Return [X, Y] of the center of cell containing provided text 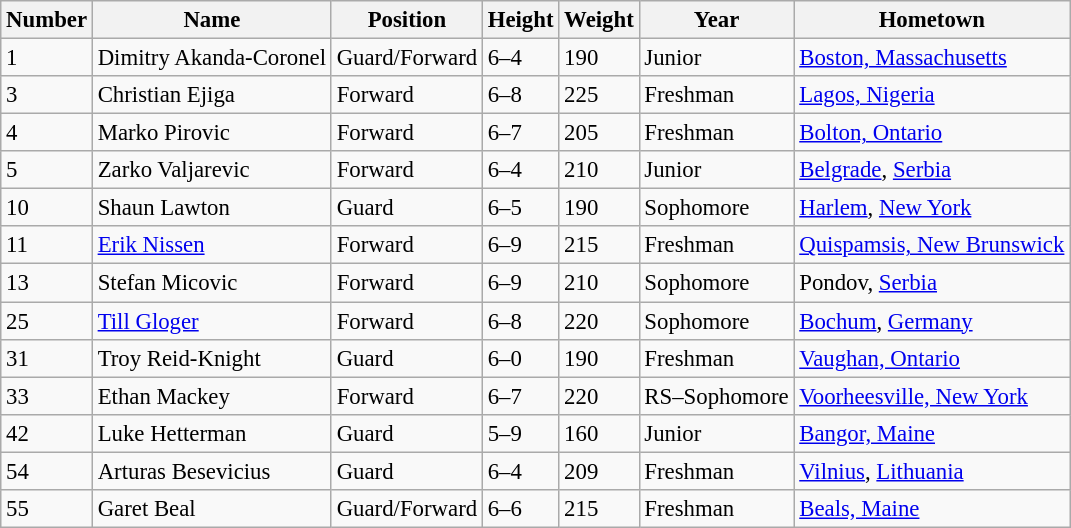
Marko Pirovic [212, 133]
Number [47, 20]
Height [520, 20]
Dimitry Akanda-Coronel [212, 58]
RS–Sophomore [716, 396]
25 [47, 321]
Vilnius, Lithuania [932, 471]
3 [47, 95]
209 [599, 471]
11 [47, 245]
Vaughan, Ontario [932, 358]
Hometown [932, 20]
Lagos, Nigeria [932, 95]
Stefan Micovic [212, 283]
Name [212, 20]
6–0 [520, 358]
Arturas Besevicius [212, 471]
5 [47, 170]
Bolton, Ontario [932, 133]
6–6 [520, 509]
Bochum, Germany [932, 321]
Luke Hetterman [212, 433]
Troy Reid-Knight [212, 358]
Till Gloger [212, 321]
Boston, Massachusetts [932, 58]
225 [599, 95]
Bangor, Maine [932, 433]
54 [47, 471]
Quispamsis, New Brunswick [932, 245]
55 [47, 509]
Harlem, New York [932, 208]
6–5 [520, 208]
Voorheesville, New York [932, 396]
Position [406, 20]
160 [599, 433]
Erik Nissen [212, 245]
1 [47, 58]
42 [47, 433]
13 [47, 283]
Beals, Maine [932, 509]
31 [47, 358]
Pondov, Serbia [932, 283]
Zarko Valjarevic [212, 170]
Ethan Mackey [212, 396]
Weight [599, 20]
33 [47, 396]
205 [599, 133]
Shaun Lawton [212, 208]
Garet Beal [212, 509]
5–9 [520, 433]
Belgrade, Serbia [932, 170]
10 [47, 208]
Year [716, 20]
Christian Ejiga [212, 95]
4 [47, 133]
